Scan for the cell matching the given text and deliver its [X, Y] coordinate at center. 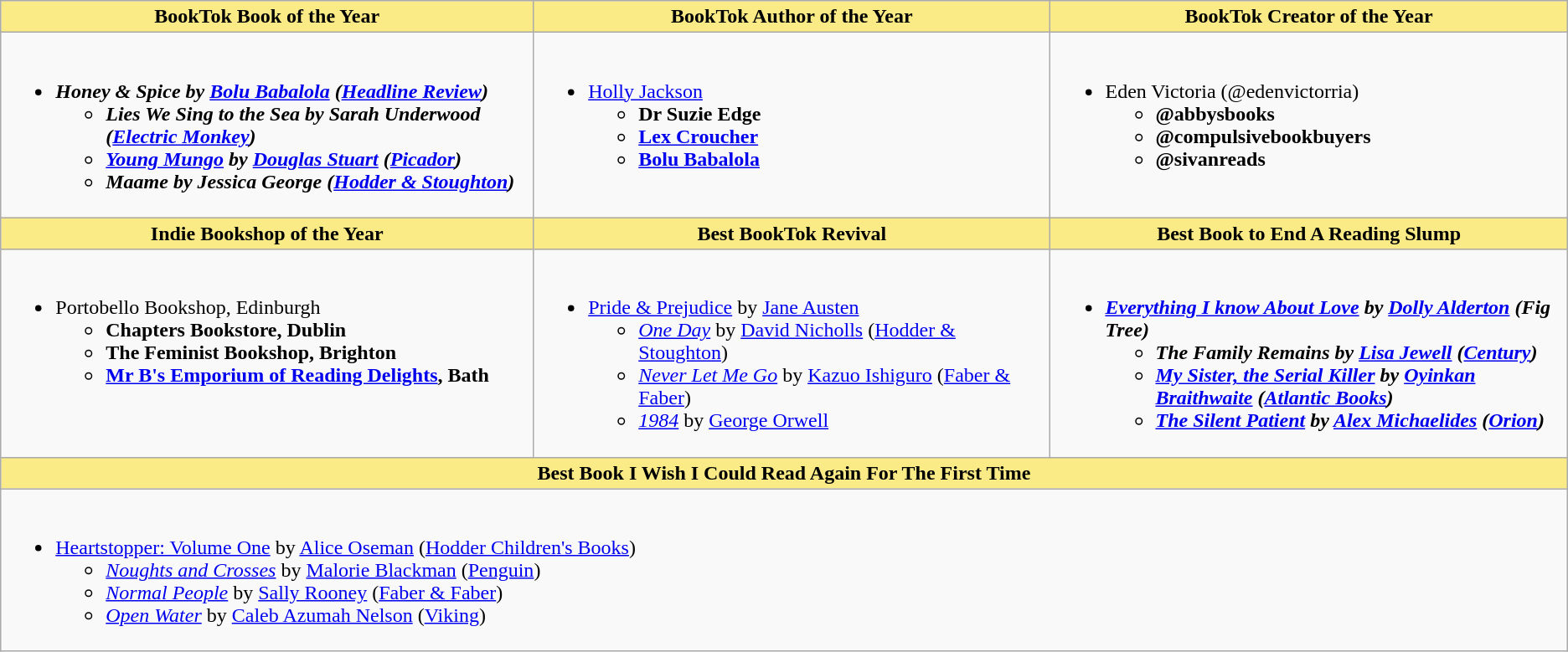
Indie Bookshop of the Year [267, 234]
Best Book I Wish I Could Read Again For The First Time [784, 473]
Eden Victoria (@edenvictorria)@abbysbooks@compulsivebookbuyers@sivanreads [1308, 126]
Best Book to End A Reading Slump [1308, 234]
BookTok Book of the Year [267, 17]
BookTok Author of the Year [792, 17]
Best BookTok Revival [792, 234]
BookTok Creator of the Year [1308, 17]
Portobello Bookshop, EdinburghChapters Bookstore, DublinThe Feminist Bookshop, BrightonMr B's Emporium of Reading Delights, Bath [267, 353]
Pride & Prejudice by Jane AustenOne Day by David Nicholls (Hodder & Stoughton)Never Let Me Go by Kazuo Ishiguro (Faber & Faber)1984 by George Orwell [792, 353]
Holly JacksonDr Suzie EdgeLex CroucherBolu Babalola [792, 126]
